From the cell containing the given text, extract its center point as (X, Y) coordinate. 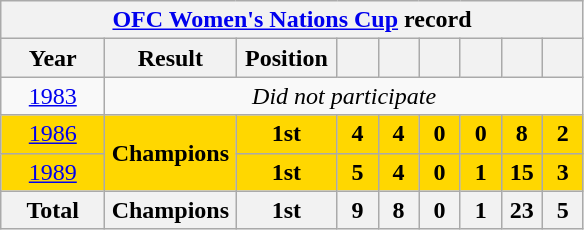
Did not participate (344, 96)
23 (522, 210)
Result (170, 58)
Position (286, 58)
3 (562, 172)
1983 (53, 96)
15 (522, 172)
1989 (53, 172)
2 (562, 134)
1986 (53, 134)
9 (358, 210)
Year (53, 58)
OFC Women's Nations Cup record (292, 20)
Total (53, 210)
